For the text-containing cell, return its midpoint in (x, y) coordinate format. 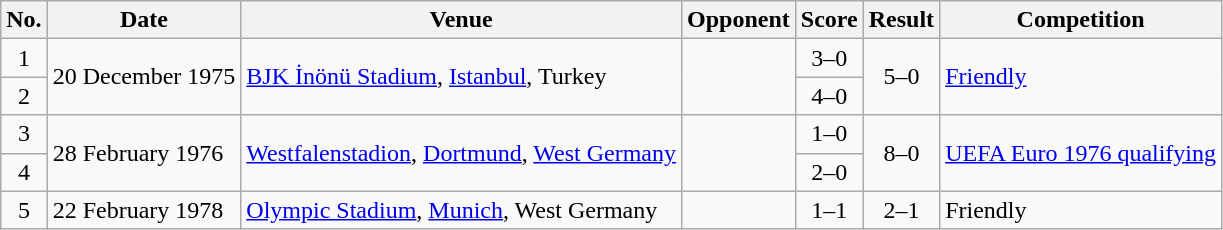
3 (24, 134)
BJK İnönü Stadium, Istanbul, Turkey (462, 77)
No. (24, 20)
Result (901, 20)
Competition (1081, 20)
2 (24, 96)
4 (24, 172)
Opponent (739, 20)
2–1 (901, 210)
8–0 (901, 153)
5 (24, 210)
UEFA Euro 1976 qualifying (1081, 153)
20 December 1975 (144, 77)
1–1 (829, 210)
4–0 (829, 96)
Venue (462, 20)
22 February 1978 (144, 210)
Date (144, 20)
2–0 (829, 172)
5–0 (901, 77)
Score (829, 20)
1 (24, 58)
3–0 (829, 58)
Westfalenstadion, Dortmund, West Germany (462, 153)
1–0 (829, 134)
28 February 1976 (144, 153)
Olympic Stadium, Munich, West Germany (462, 210)
